Extract the [X, Y] coordinate from the center of the cell holding the provided text.  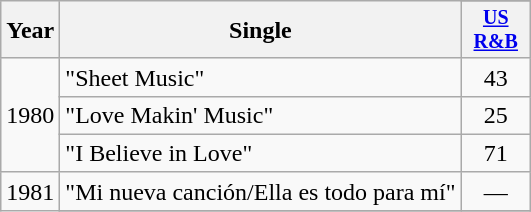
1980 [30, 115]
43 [496, 77]
Year [30, 30]
USR&B [496, 30]
"Sheet Music" [260, 77]
Single [260, 30]
— [496, 191]
"Love Makin' Music" [260, 115]
"Mi nueva canción/Ella es todo para mí" [260, 191]
71 [496, 153]
1981 [30, 191]
"I Believe in Love" [260, 153]
25 [496, 115]
